Search for the cell housing the specified text and yield its (x, y) center coordinate. 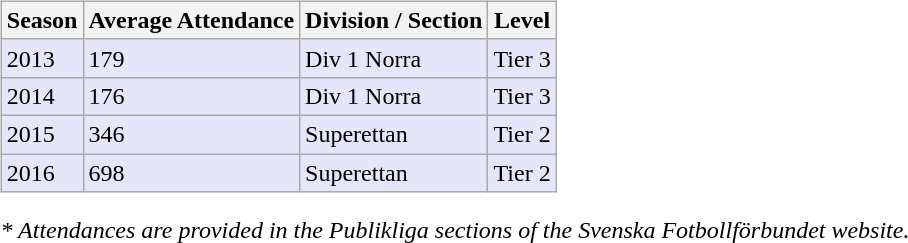
176 (192, 96)
Average Attendance (192, 20)
2015 (42, 134)
2013 (42, 58)
2014 (42, 96)
698 (192, 173)
179 (192, 58)
Season (42, 20)
346 (192, 134)
Level (522, 20)
2016 (42, 173)
Division / Section (394, 20)
